Extract the [x, y] coordinate from the center of the cell holding the provided text.  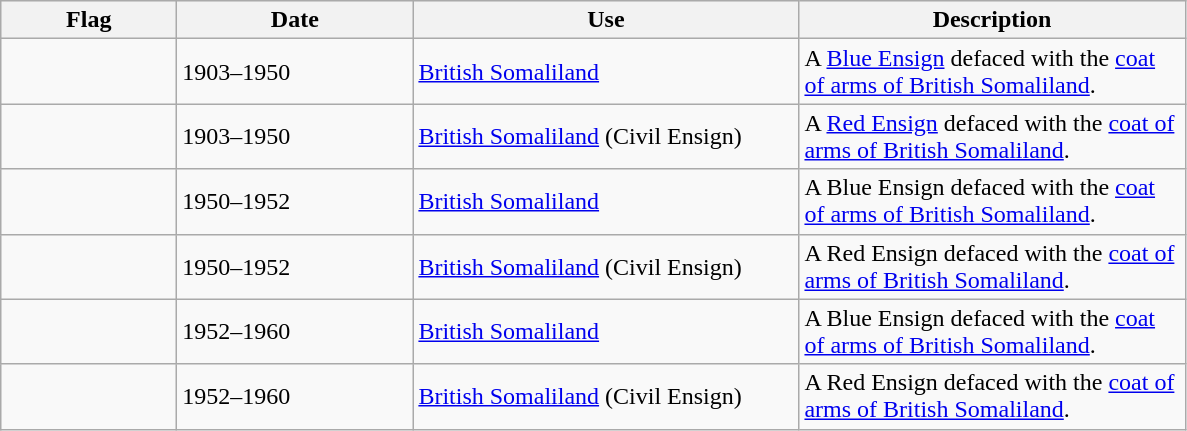
Date [295, 20]
Use [606, 20]
Description [992, 20]
Flag [89, 20]
